Return [x, y] of the center of cell containing provided text 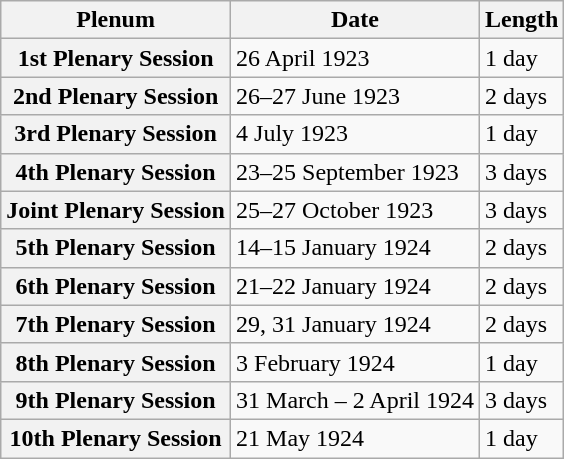
9th Plenary Session [116, 400]
5th Plenary Session [116, 248]
21–22 January 1924 [356, 286]
14–15 January 1924 [356, 248]
3 February 1924 [356, 362]
21 May 1924 [356, 438]
2nd Plenary Session [116, 96]
7th Plenary Session [116, 324]
31 March – 2 April 1924 [356, 400]
1st Plenary Session [116, 58]
Joint Plenary Session [116, 210]
26–27 June 1923 [356, 96]
3rd Plenary Session [116, 134]
23–25 September 1923 [356, 172]
6th Plenary Session [116, 286]
8th Plenary Session [116, 362]
Length [522, 20]
10th Plenary Session [116, 438]
4 July 1923 [356, 134]
26 April 1923 [356, 58]
4th Plenary Session [116, 172]
Date [356, 20]
25–27 October 1923 [356, 210]
Plenum [116, 20]
29, 31 January 1924 [356, 324]
